Extract the [x, y] coordinate from the center of the cell holding the provided text.  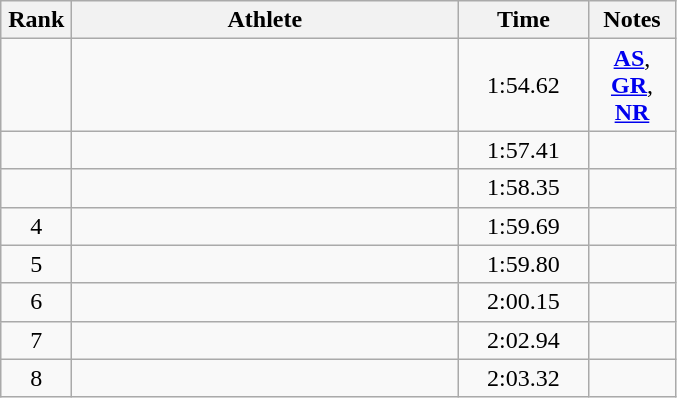
Rank [36, 20]
8 [36, 378]
1:57.41 [524, 150]
1:54.62 [524, 85]
2:03.32 [524, 378]
4 [36, 226]
1:58.35 [524, 188]
AS, GR, NR [632, 85]
1:59.80 [524, 264]
5 [36, 264]
2:00.15 [524, 302]
Athlete [265, 20]
Notes [632, 20]
Time [524, 20]
2:02.94 [524, 340]
7 [36, 340]
6 [36, 302]
1:59.69 [524, 226]
